Search for the cell housing the specified text and yield its [X, Y] center coordinate. 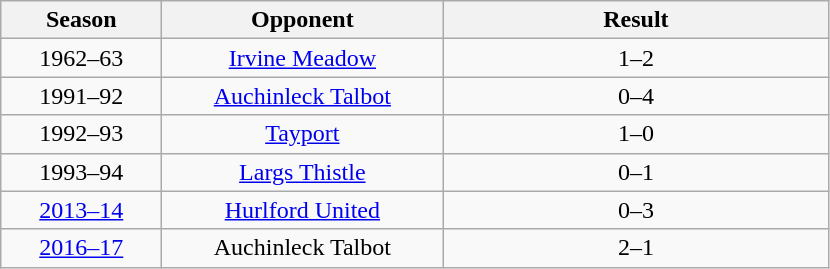
Hurlford United [302, 210]
1991–92 [82, 96]
1962–63 [82, 58]
1993–94 [82, 172]
1–2 [636, 58]
Opponent [302, 20]
2013–14 [82, 210]
1992–93 [82, 134]
0–4 [636, 96]
2016–17 [82, 248]
Irvine Meadow [302, 58]
2–1 [636, 248]
Largs Thistle [302, 172]
Season [82, 20]
Tayport [302, 134]
1–0 [636, 134]
0–3 [636, 210]
0–1 [636, 172]
Result [636, 20]
